Provide the [X, Y] coordinate of the cell's center where the given text is located.  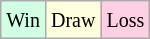
Draw [72, 20]
Win [24, 20]
Loss [126, 20]
